Search for the cell housing the specified text and yield its (x, y) center coordinate. 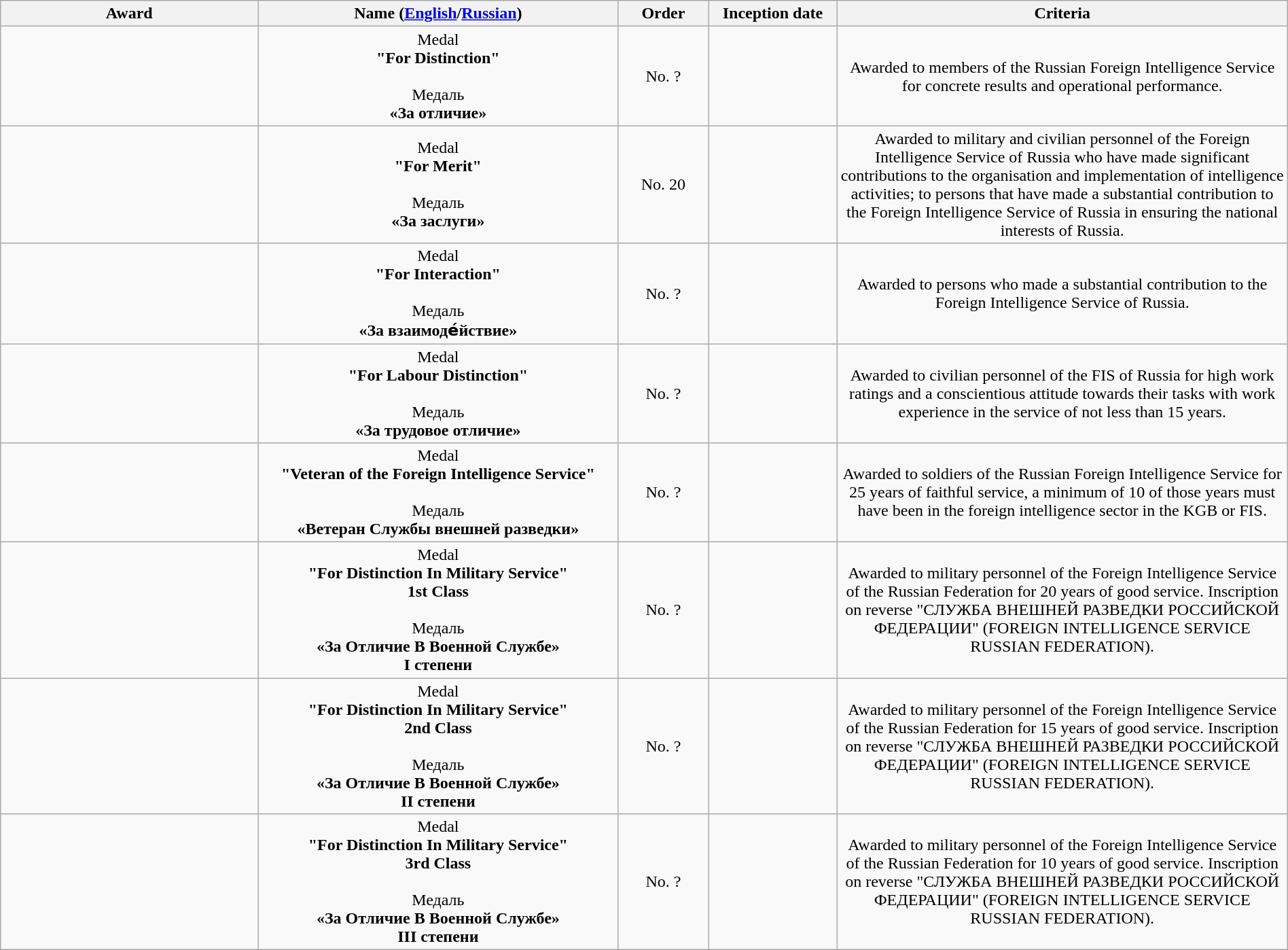
Medal"For Interaction"Медаль«За взаимоде́йствие» (438, 294)
Medal"For Distinction"Медаль«За отличие» (438, 76)
Medal"For Distinction In Military Service"1st ClassМедаль«За Отличие В Военной Службе»I степени (438, 610)
Award (129, 14)
Medal"For Labour Distinction"Медаль«За трудовое отличие» (438, 393)
Medal"For Distinction In Military Service"2nd ClassМедаль«За Отличие В Военной Службе»II степени (438, 746)
Medal"For Distinction In Military Service"3rd ClassМедаль«За Отличие В Военной Службе»III степени (438, 882)
Awarded to persons who made a substantial contribution to the Foreign Intelligence Service of Russia. (1062, 294)
No. 20 (663, 185)
Criteria (1062, 14)
Order (663, 14)
Medal"Veteran of the Foreign Intelligence Service"Медаль«Ветеран Службы внешней разведки» (438, 493)
Inception date (773, 14)
Name (English/Russian) (438, 14)
Medal"For Merit"Медаль«За заслуги» (438, 185)
Awarded to members of the Russian Foreign Intelligence Service for concrete results and operational performance. (1062, 76)
